Return the [x, y] coordinate for the center point of the cell that contains the specified text.  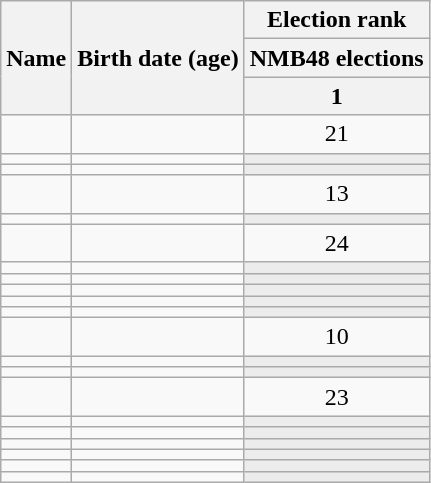
24 [336, 243]
10 [336, 337]
Birth date (age) [158, 58]
NMB48 elections [336, 58]
Name [36, 58]
23 [336, 397]
1 [336, 96]
Election rank [336, 20]
21 [336, 134]
13 [336, 194]
